Find where the given text appears and provide that cell's center as [X, Y] coordinate. 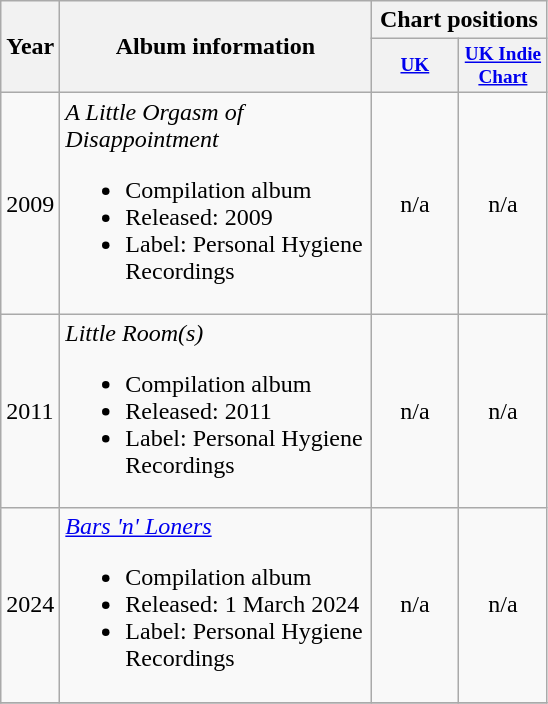
UK Indie Chart [503, 66]
2009 [30, 204]
Album information [216, 47]
2024 [30, 605]
Chart positions [459, 20]
UK [415, 66]
Year [30, 47]
A Little Orgasm of DisappointmentCompilation albumReleased: 2009Label: Personal Hygiene Recordings [216, 204]
2011 [30, 411]
Little Room(s)Compilation albumReleased: 2011Label: Personal Hygiene Recordings [216, 411]
Bars 'n' LonersCompilation albumReleased: 1 March 2024Label: Personal Hygiene Recordings [216, 605]
